Extract the (X, Y) coordinate from the center of the cell holding the provided text.  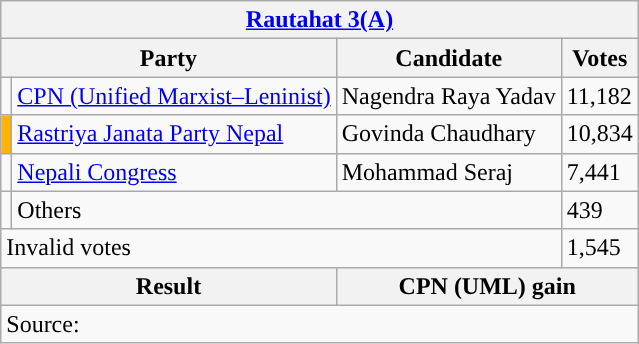
10,834 (600, 134)
Govinda Chaudhary (448, 134)
CPN (Unified Marxist–Leninist) (174, 96)
11,182 (600, 96)
CPN (UML) gain (487, 286)
439 (600, 210)
1,545 (600, 248)
7,441 (600, 172)
Source: (320, 324)
Rautahat 3(A) (320, 20)
Nepali Congress (174, 172)
Mohammad Seraj (448, 172)
Nagendra Raya Yadav (448, 96)
Others (286, 210)
Party (168, 58)
Votes (600, 58)
Result (168, 286)
Invalid votes (281, 248)
Candidate (448, 58)
Rastriya Janata Party Nepal (174, 134)
